Locate the cell with the specified text and output its (X, Y) center coordinate. 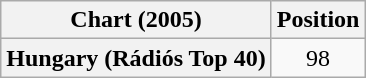
Hungary (Rádiós Top 40) (136, 58)
Chart (2005) (136, 20)
98 (318, 58)
Position (318, 20)
